Locate the cell with the specified text and output its (X, Y) center coordinate. 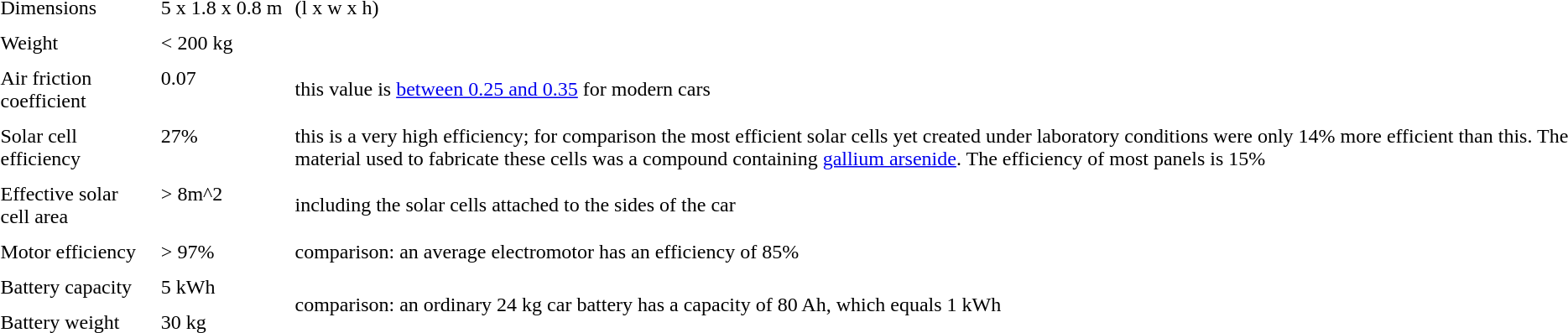
0.07 (221, 89)
27% (221, 148)
5 kWh (221, 287)
> 97% (221, 252)
> 8m^2 (221, 205)
< 200 kg (221, 43)
